Capture the cell that displays the provided text and extract its (X, Y) central coordinate. 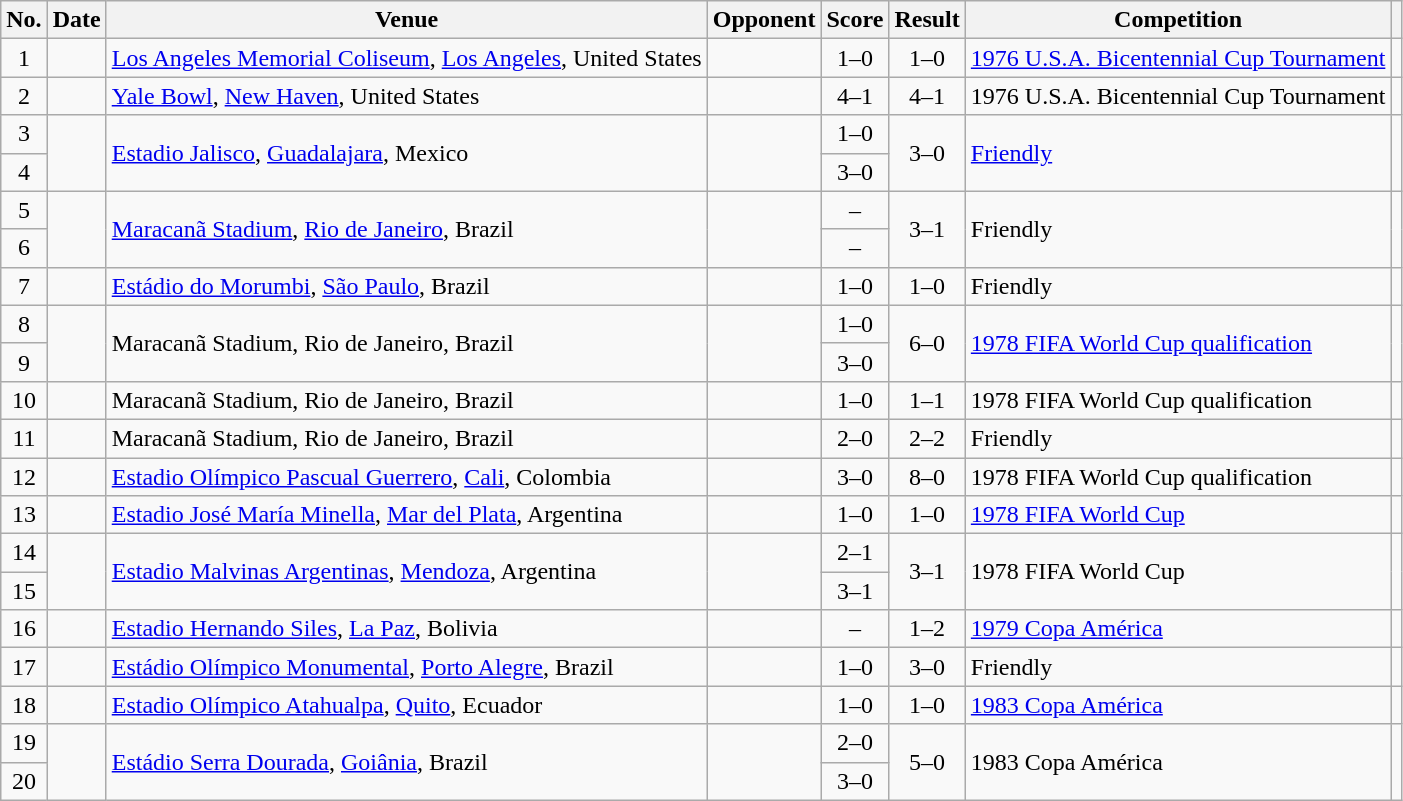
10 (24, 400)
Estádio Olímpico Monumental, Porto Alegre, Brazil (406, 667)
Yale Bowl, New Haven, United States (406, 96)
1–1 (927, 400)
9 (24, 362)
Date (76, 20)
1979 Copa América (1178, 629)
Estádio Serra Dourada, Goiânia, Brazil (406, 762)
2–1 (855, 553)
18 (24, 705)
Estadio Olímpico Atahualpa, Quito, Ecuador (406, 705)
6 (24, 248)
Estadio Jalisco, Guadalajara, Mexico (406, 153)
Score (855, 20)
8 (24, 324)
11 (24, 438)
Los Angeles Memorial Coliseum, Los Angeles, United States (406, 58)
3 (24, 134)
13 (24, 515)
Estadio Olímpico Pascual Guerrero, Cali, Colombia (406, 477)
1–2 (927, 629)
Result (927, 20)
16 (24, 629)
7 (24, 286)
No. (24, 20)
8–0 (927, 477)
Estadio Malvinas Argentinas, Mendoza, Argentina (406, 572)
Competition (1178, 20)
Opponent (764, 20)
14 (24, 553)
2 (24, 96)
17 (24, 667)
1 (24, 58)
4 (24, 172)
12 (24, 477)
Estadio José María Minella, Mar del Plata, Argentina (406, 515)
20 (24, 781)
Estadio Hernando Siles, La Paz, Bolivia (406, 629)
5–0 (927, 762)
2–2 (927, 438)
6–0 (927, 343)
5 (24, 210)
15 (24, 591)
Venue (406, 20)
Estádio do Morumbi, São Paulo, Brazil (406, 286)
19 (24, 743)
